Search for the cell housing the specified text and yield its [X, Y] center coordinate. 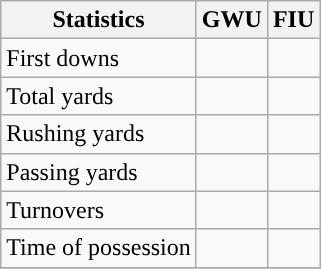
GWU [232, 20]
Passing yards [99, 172]
FIU [293, 20]
Statistics [99, 20]
Time of possession [99, 248]
Total yards [99, 96]
Turnovers [99, 210]
First downs [99, 58]
Rushing yards [99, 134]
